Scan for the cell matching the given text and deliver its (X, Y) coordinate at center. 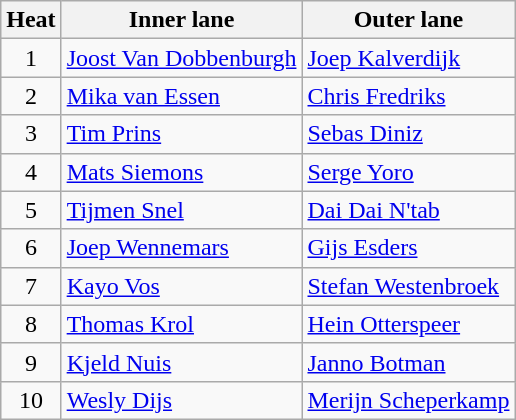
Tijmen Snel (182, 210)
4 (31, 172)
Thomas Krol (182, 324)
Joost Van Dobbenburgh (182, 58)
Hein Otterspeer (408, 324)
Heat (31, 20)
8 (31, 324)
Kayo Vos (182, 286)
Sebas Diniz (408, 134)
Merijn Scheperkamp (408, 400)
6 (31, 248)
Mats Siemons (182, 172)
Joep Wennemars (182, 248)
Mika van Essen (182, 96)
Tim Prins (182, 134)
Stefan Westenbroek (408, 286)
9 (31, 362)
10 (31, 400)
Inner lane (182, 20)
1 (31, 58)
Kjeld Nuis (182, 362)
Dai Dai N'tab (408, 210)
Joep Kalverdijk (408, 58)
Janno Botman (408, 362)
2 (31, 96)
Serge Yoro (408, 172)
5 (31, 210)
Outer lane (408, 20)
Chris Fredriks (408, 96)
Wesly Dijs (182, 400)
3 (31, 134)
Gijs Esders (408, 248)
7 (31, 286)
